Return (x, y) of the center of cell containing provided text 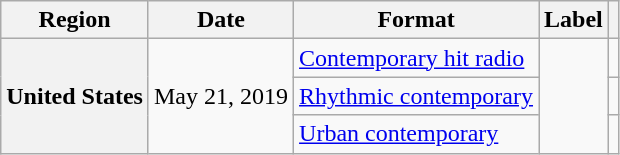
Date (220, 20)
Label (574, 20)
Rhythmic contemporary (416, 96)
United States (75, 96)
Format (416, 20)
Contemporary hit radio (416, 58)
Urban contemporary (416, 134)
May 21, 2019 (220, 96)
Region (75, 20)
